For the text-containing cell, return its midpoint in (X, Y) coordinate format. 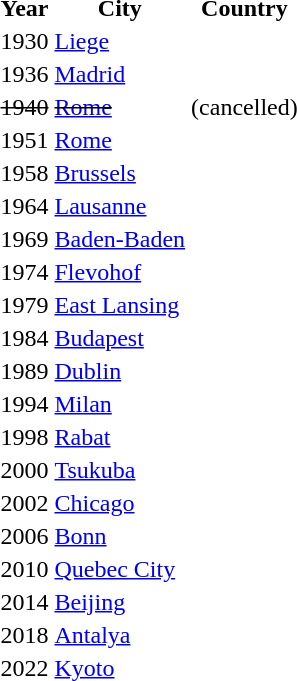
Beijing (120, 602)
Budapest (120, 338)
Flevohof (120, 272)
Tsukuba (120, 470)
Baden-Baden (120, 239)
Quebec City (120, 569)
Milan (120, 404)
Dublin (120, 371)
Liege (120, 41)
Chicago (120, 503)
Rabat (120, 437)
Lausanne (120, 206)
East Lansing (120, 305)
Madrid (120, 74)
Bonn (120, 536)
Brussels (120, 173)
Antalya (120, 635)
